Determine the [X, Y] coordinate at the center of the cell enclosing the given text.  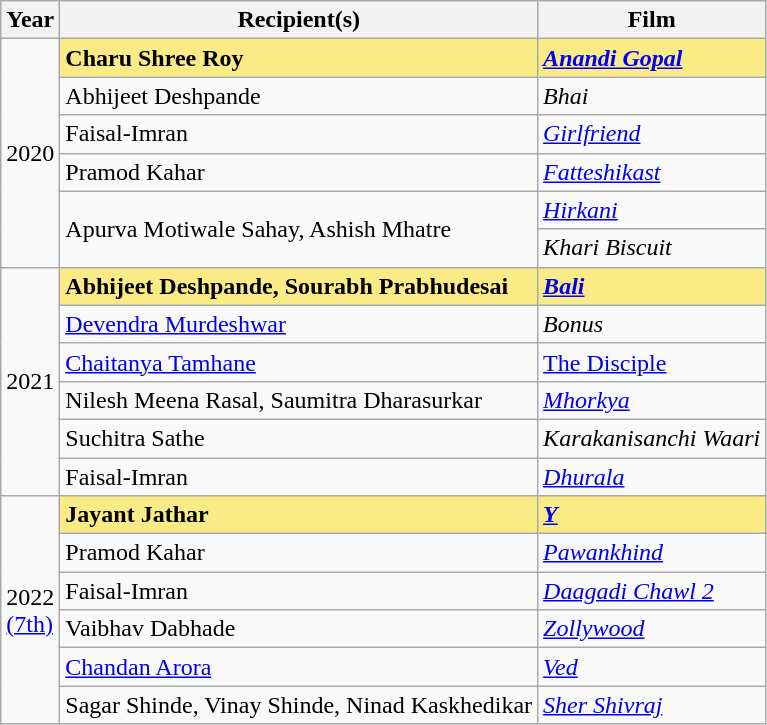
Sagar Shinde, Vinay Shinde, Ninad Kaskhedikar [299, 705]
Anandi Gopal [652, 58]
Nilesh Meena Rasal, Saumitra Dharasurkar [299, 400]
Jayant Jathar [299, 515]
Bonus [652, 324]
Abhijeet Deshpande [299, 96]
Chaitanya Tamhane [299, 362]
Fatteshikast [652, 172]
Daagadi Chawl 2 [652, 591]
Hirkani [652, 210]
Suchitra Sathe [299, 438]
Year [30, 20]
Abhijeet Deshpande, Sourabh Prabhudesai [299, 286]
Bhai [652, 96]
Bali [652, 286]
2022(7th) [30, 610]
Mhorkya [652, 400]
2021 [30, 381]
Ved [652, 667]
Apurva Motiwale Sahay, Ashish Mhatre [299, 229]
Y [652, 515]
Vaibhav Dabhade [299, 629]
Dhurala [652, 477]
Pawankhind [652, 553]
Recipient(s) [299, 20]
Girlfriend [652, 134]
2020 [30, 153]
Charu Shree Roy [299, 58]
Khari Biscuit [652, 248]
Sher Shivraj [652, 705]
Chandan Arora [299, 667]
Film [652, 20]
Zollywood [652, 629]
Devendra Murdeshwar [299, 324]
Karakanisanchi Waari [652, 438]
The Disciple [652, 362]
